Pinpoint the cell where the given text exists, returning its [x, y] midpoint coordinate. 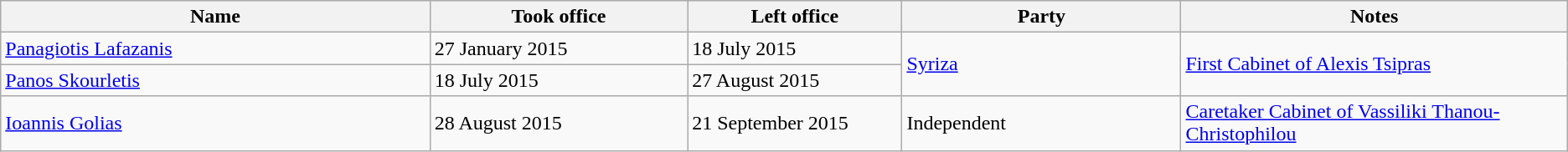
Left office [795, 17]
Took office [558, 17]
27 January 2015 [558, 48]
28 August 2015 [558, 124]
Notes [1374, 17]
Ioannis Golias [215, 124]
Panagiotis Lafazanis [215, 48]
First Cabinet of Alexis Tsipras [1374, 64]
Party [1042, 17]
21 September 2015 [795, 124]
Name [215, 17]
Independent [1042, 124]
27 August 2015 [795, 80]
Caretaker Cabinet of Vassiliki Thanou-Christophilou [1374, 124]
Syriza [1042, 64]
Panos Skourletis [215, 80]
